Scan for the cell matching the given text and deliver its [x, y] coordinate at center. 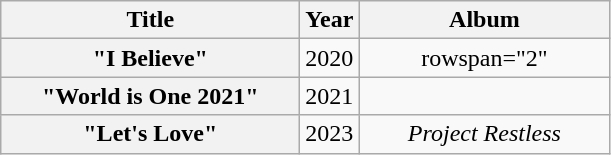
Project Restless [484, 134]
rowspan="2" [484, 58]
2023 [330, 134]
Album [484, 20]
Year [330, 20]
"Let's Love" [150, 134]
"World is One 2021" [150, 96]
2021 [330, 96]
Title [150, 20]
"I Believe" [150, 58]
2020 [330, 58]
